For the text-containing cell, return its midpoint in (X, Y) coordinate format. 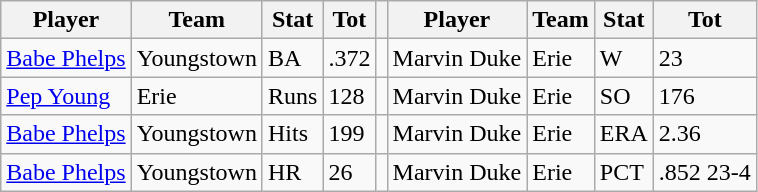
BA (292, 58)
23 (704, 58)
.852 23-4 (704, 172)
Pep Young (66, 96)
SO (624, 96)
Runs (292, 96)
26 (350, 172)
PCT (624, 172)
176 (704, 96)
HR (292, 172)
ERA (624, 134)
199 (350, 134)
128 (350, 96)
2.36 (704, 134)
.372 (350, 58)
Hits (292, 134)
W (624, 58)
